Provide the [x, y] coordinate of the cell's center where the given text is located.  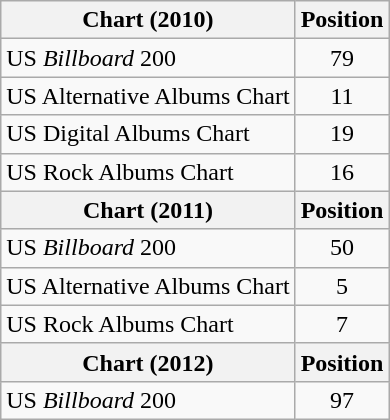
16 [342, 172]
50 [342, 248]
Chart (2012) [148, 362]
5 [342, 286]
Chart (2010) [148, 20]
79 [342, 58]
7 [342, 324]
97 [342, 400]
US Digital Albums Chart [148, 134]
Chart (2011) [148, 210]
11 [342, 96]
19 [342, 134]
